Find where the given text appears and provide that cell's center as (X, Y) coordinate. 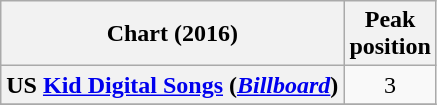
Chart (2016) (172, 34)
Peak position (390, 34)
3 (390, 85)
US Kid Digital Songs (Billboard) (172, 85)
